Identify which cell holds the provided text, then report its [X, Y] central coordinate. 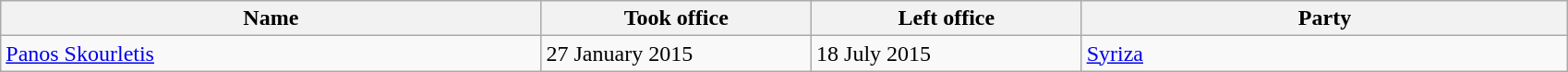
18 July 2015 [947, 54]
Party [1324, 18]
Took office [676, 18]
Panos Skourletis [271, 54]
Name [271, 18]
Syriza [1324, 54]
Left office [947, 18]
27 January 2015 [676, 54]
